Return the (X, Y) coordinate for the center point of the cell that contains the specified text.  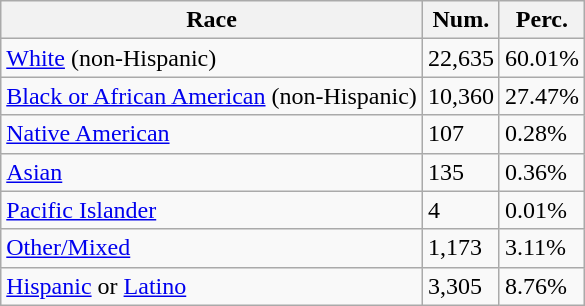
135 (460, 172)
0.36% (542, 172)
8.76% (542, 286)
Other/Mixed (212, 248)
107 (460, 134)
27.47% (542, 96)
1,173 (460, 248)
Num. (460, 20)
Pacific Islander (212, 210)
Black or African American (non-Hispanic) (212, 96)
3,305 (460, 286)
60.01% (542, 58)
Asian (212, 172)
Race (212, 20)
10,360 (460, 96)
Native American (212, 134)
0.28% (542, 134)
4 (460, 210)
Hispanic or Latino (212, 286)
White (non-Hispanic) (212, 58)
22,635 (460, 58)
3.11% (542, 248)
Perc. (542, 20)
0.01% (542, 210)
